Extract the [X, Y] coordinate from the center of the cell holding the provided text.  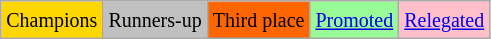
Third place [258, 20]
Promoted [354, 20]
Relegated [444, 20]
Runners-up [155, 20]
Champions [52, 20]
